Output the [X, Y] coordinate of the center of the cell containing the given text.  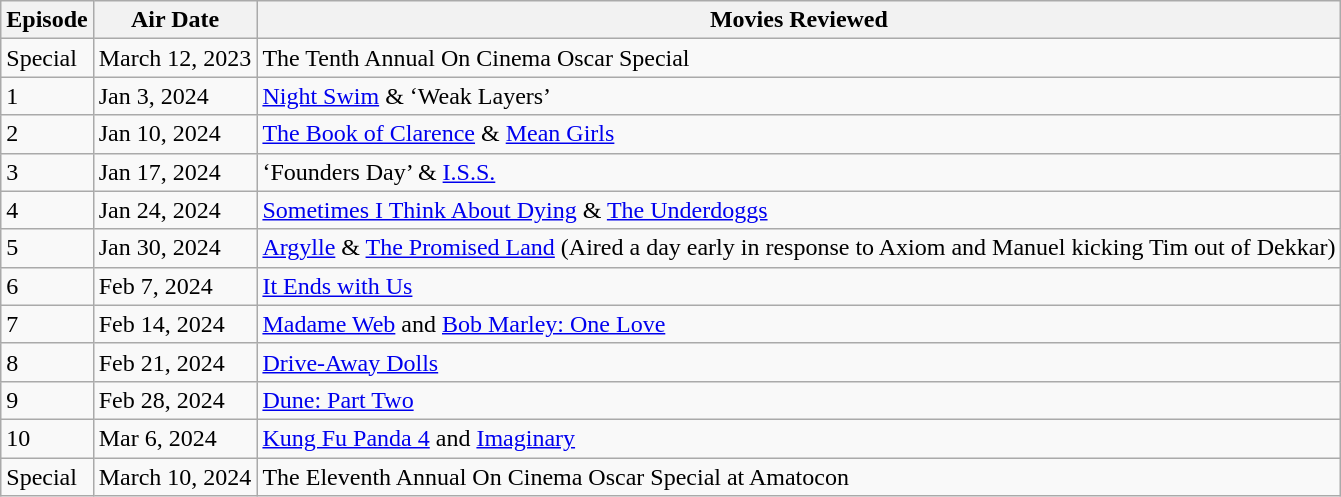
Mar 6, 2024 [175, 438]
Jan 10, 2024 [175, 134]
9 [47, 400]
Feb 14, 2024 [175, 324]
The Tenth Annual On Cinema Oscar Special [799, 58]
Feb 7, 2024 [175, 286]
Jan 24, 2024 [175, 210]
Jan 3, 2024 [175, 96]
7 [47, 324]
2 [47, 134]
Episode [47, 20]
March 12, 2023 [175, 58]
6 [47, 286]
It Ends with Us [799, 286]
The Eleventh Annual On Cinema Oscar Special at Amatocon [799, 477]
10 [47, 438]
Argylle & The Promised Land (Aired a day early in response to Axiom and Manuel kicking Tim out of Dekkar) [799, 248]
Dune: Part Two [799, 400]
Jan 17, 2024 [175, 172]
5 [47, 248]
Air Date [175, 20]
Feb 21, 2024 [175, 362]
‘Founders Day’ & I.S.S. [799, 172]
Kung Fu Panda 4 and Imaginary [799, 438]
1 [47, 96]
Feb 28, 2024 [175, 400]
Movies Reviewed [799, 20]
Sometimes I Think About Dying & The Underdoggs [799, 210]
Jan 30, 2024 [175, 248]
Drive-Away Dolls [799, 362]
The Book of Clarence & Mean Girls [799, 134]
Madame Web and Bob Marley: One Love [799, 324]
March 10, 2024 [175, 477]
4 [47, 210]
Night Swim & ‘Weak Layers’ [799, 96]
3 [47, 172]
8 [47, 362]
